Capture the cell that displays the provided text and extract its (X, Y) central coordinate. 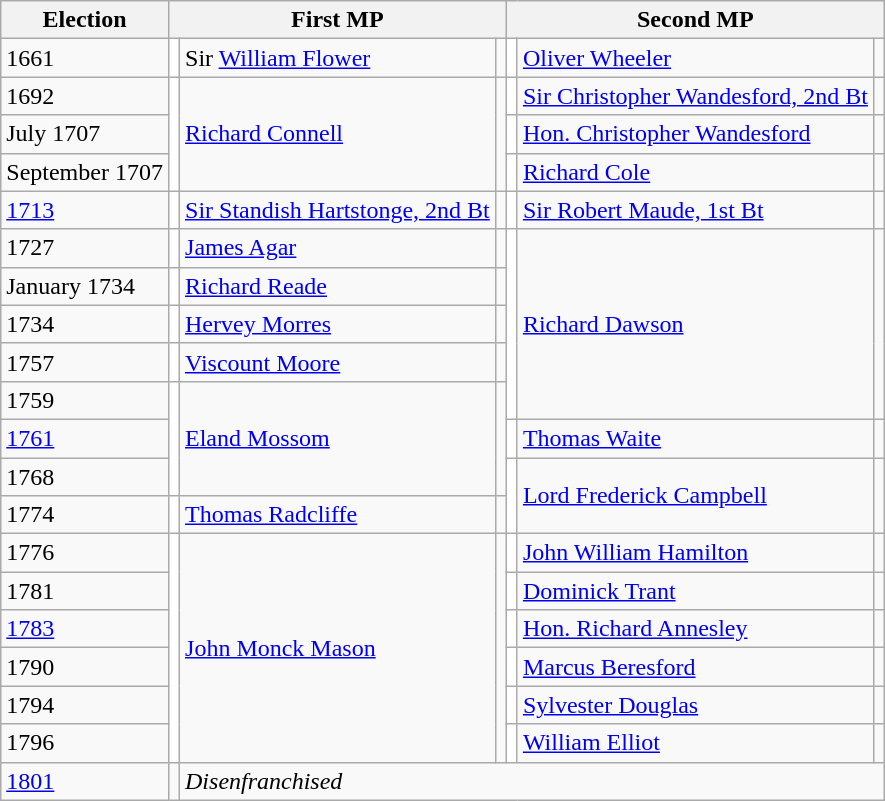
1734 (85, 324)
Richard Dawson (695, 324)
Richard Connell (338, 134)
1783 (85, 629)
1781 (85, 591)
1774 (85, 515)
1713 (85, 210)
Thomas Radcliffe (338, 515)
1761 (85, 438)
Richard Reade (338, 286)
Sir William Flower (338, 58)
John Monck Mason (338, 648)
Sir Standish Hartstonge, 2nd Bt (338, 210)
1692 (85, 96)
1759 (85, 400)
James Agar (338, 248)
Sylvester Douglas (695, 705)
Election (85, 20)
Dominick Trant (695, 591)
Eland Mossom (338, 438)
1776 (85, 553)
John William Hamilton (695, 553)
Oliver Wheeler (695, 58)
Hervey Morres (338, 324)
1661 (85, 58)
1757 (85, 362)
Viscount Moore (338, 362)
Disenfranchised (532, 781)
January 1734 (85, 286)
Hon. Christopher Wandesford (695, 134)
Sir Robert Maude, 1st Bt (695, 210)
1768 (85, 477)
Lord Frederick Campbell (695, 496)
Hon. Richard Annesley (695, 629)
William Elliot (695, 743)
1801 (85, 781)
Sir Christopher Wandesford, 2nd Bt (695, 96)
September 1707 (85, 172)
1796 (85, 743)
Second MP (695, 20)
Marcus Beresford (695, 667)
1794 (85, 705)
1790 (85, 667)
July 1707 (85, 134)
Thomas Waite (695, 438)
Richard Cole (695, 172)
1727 (85, 248)
First MP (337, 20)
